Determine the [x, y] coordinate at the center of the cell enclosing the given text.  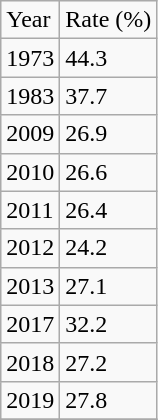
1983 [30, 96]
2017 [30, 324]
27.8 [108, 400]
Year [30, 20]
37.7 [108, 96]
2011 [30, 210]
2013 [30, 286]
2018 [30, 362]
2010 [30, 172]
26.6 [108, 172]
2019 [30, 400]
27.1 [108, 286]
1973 [30, 58]
24.2 [108, 248]
Rate (%) [108, 20]
2012 [30, 248]
26.4 [108, 210]
44.3 [108, 58]
2009 [30, 134]
26.9 [108, 134]
27.2 [108, 362]
32.2 [108, 324]
